Capture the cell that displays the provided text and extract its [x, y] central coordinate. 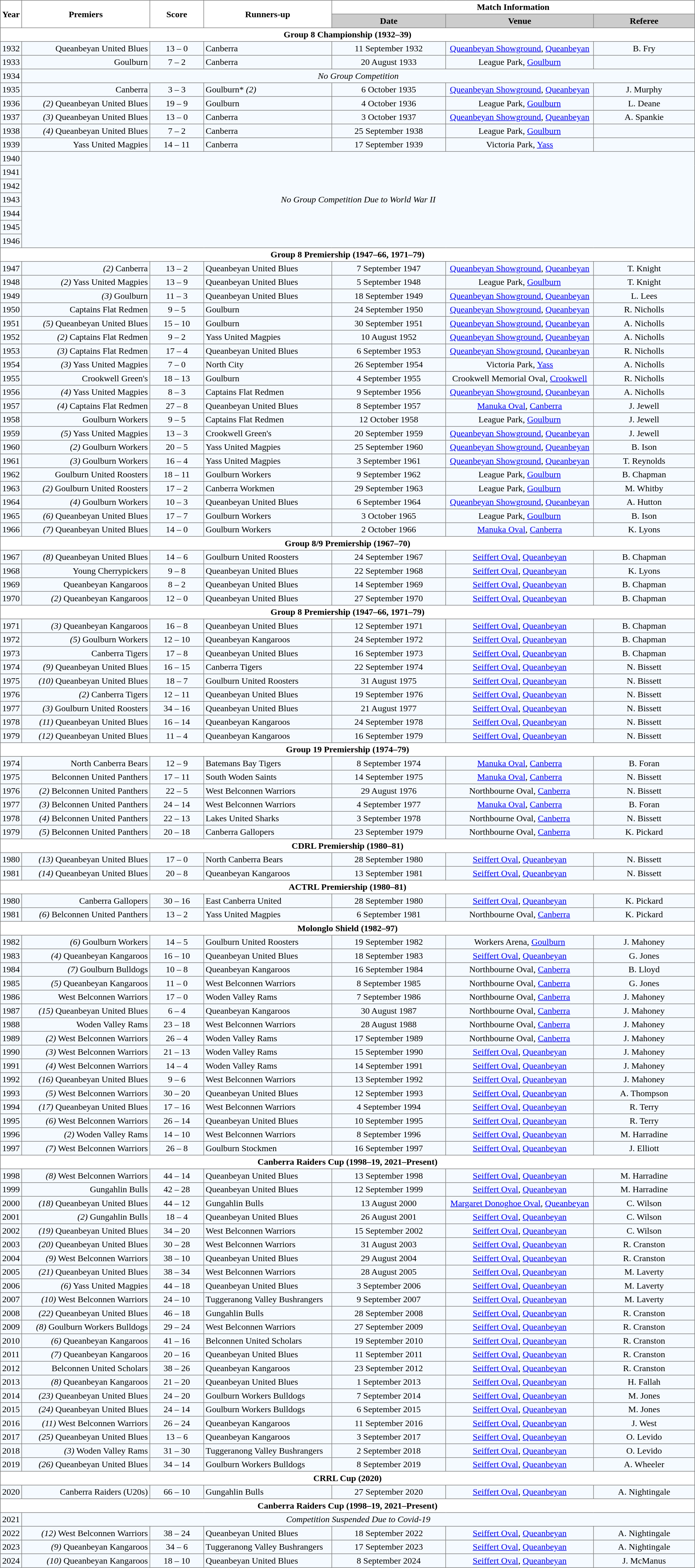
B. Lloyd [644, 970]
1962 [11, 475]
16 – 10 [177, 956]
Crookwell Memorial Oval, Crookwell [520, 378]
J. McManus [644, 1561]
Runners-up [268, 14]
(4) Belconnen United Panthers [86, 818]
24 September 1967 [389, 557]
(9) Queanbeyan United Blues [86, 667]
(3) Goulburn Workers [86, 461]
18 September 1983 [389, 956]
Batemans Bay Tigers [268, 763]
21 – 13 [177, 1052]
7 September 2014 [389, 1396]
2021 [11, 1520]
12 September 1993 [389, 1093]
4 September 1977 [389, 805]
H. Fallah [644, 1382]
1988 [11, 1025]
1940 [11, 158]
Group 8/9 Premiership (1967–70) [347, 543]
1957 [11, 406]
1959 [11, 433]
4 September 1994 [389, 1107]
31 August 1975 [389, 681]
1936 [11, 103]
(13) Queanbeyan United Blues [86, 860]
8 – 3 [177, 392]
12 – 11 [177, 695]
2012 [11, 1368]
14 – 4 [177, 1066]
18 – 10 [177, 1561]
2016 [11, 1423]
(5) Yass United Magpies [86, 433]
(2) Goulburn Workers [86, 447]
18 September 1949 [389, 296]
17 September 2023 [389, 1547]
20 – 18 [177, 832]
1955 [11, 378]
11 September 2016 [389, 1423]
8 September 1985 [389, 983]
Lakes United Sharks [268, 818]
14 – 10 [177, 1135]
Goulburn* (2) [268, 90]
16 – 4 [177, 461]
(5) Queanbeyan Kangaroos [86, 983]
(2) Canberra Tigers [86, 695]
30 September 1951 [389, 323]
Venue [520, 21]
2003 [11, 1245]
6 – 4 [177, 1011]
(2) Queanbeyan United Blues [86, 103]
1989 [11, 1038]
Score [177, 14]
1970 [11, 598]
17 – 11 [177, 777]
12 – 10 [177, 640]
Young Cherrypickers [86, 571]
(22) Queanbeyan United Blues [86, 1313]
22 September 1974 [389, 667]
10 – 3 [177, 502]
28 August 2005 [389, 1272]
Match Information [513, 7]
(10) Queanbeyan Kangaroos [86, 1561]
(2) West Belconnen Warriors [86, 1038]
15 – 10 [177, 323]
18 – 13 [177, 378]
17 September 1939 [389, 145]
1964 [11, 502]
(21) Queanbeyan United Blues [86, 1272]
26 September 1954 [389, 365]
L. Deane [644, 103]
23 September 1979 [389, 832]
(5) Goulburn Workers [86, 640]
19 September 1976 [389, 695]
11 September 2011 [389, 1355]
29 – 24 [177, 1327]
CRRL Cup (2020) [347, 1478]
2015 [11, 1410]
(5) Belconnen United Panthers [86, 832]
14 – 0 [177, 530]
(9) West Belconnen Warriors [86, 1258]
(12) West Belconnen Warriors [86, 1533]
1943 [11, 200]
34 – 20 [177, 1231]
Year [11, 14]
14 – 6 [177, 557]
(6) West Belconnen Warriors [86, 1121]
9 September 1962 [389, 475]
19 September 1982 [389, 942]
1995 [11, 1121]
(2) Queanbeyan Kangaroos [86, 598]
6 September 1981 [389, 915]
1992 [11, 1080]
46 – 18 [177, 1313]
1967 [11, 557]
(4) Goulburn Workers [86, 502]
16 – 14 [177, 722]
24 – 10 [177, 1300]
(6) Queanbeyan United Blues [86, 516]
9 – 6 [177, 1080]
2018 [11, 1451]
A. Wheeler [644, 1465]
(14) Queanbeyan United Blues [86, 873]
30 August 1987 [389, 1011]
1994 [11, 1107]
(3) Yass United Magpies [86, 365]
J. Murphy [644, 90]
26 August 2001 [389, 1217]
2000 [11, 1203]
11 – 0 [177, 983]
2022 [11, 1533]
1939 [11, 145]
12 – 0 [177, 598]
14 September 1975 [389, 777]
(2) Woden Valley Rams [86, 1135]
2013 [11, 1382]
1993 [11, 1093]
(4) Captains Flat Redmen [86, 406]
18 September 2022 [389, 1533]
3 September 1978 [389, 818]
1953 [11, 351]
1966 [11, 530]
23 – 18 [177, 1025]
Premiers [86, 14]
2017 [11, 1437]
(11) Queanbeyan United Blues [86, 722]
2024 [11, 1561]
No Group Competition Due to World War II [358, 199]
12 – 9 [177, 763]
34 – 6 [177, 1547]
Molonglo Shield (1982–97) [347, 928]
20 – 8 [177, 873]
30 – 16 [177, 901]
27 September 1970 [389, 598]
24 September 1978 [389, 722]
13 September 1998 [389, 1176]
38 – 24 [177, 1533]
11 September 1932 [389, 48]
2005 [11, 1272]
2 September 2018 [389, 1451]
4 October 1936 [389, 103]
1965 [11, 516]
1963 [11, 488]
(7) West Belconnen Warriors [86, 1148]
22 – 13 [177, 818]
1996 [11, 1135]
3 – 3 [177, 90]
27 September 2009 [389, 1327]
22 – 5 [177, 791]
10 – 8 [177, 970]
J. Elliott [644, 1148]
41 – 16 [177, 1341]
A. Spankie [644, 117]
B. Fry [644, 48]
1947 [11, 268]
(3) Belconnen United Panthers [86, 805]
28 August 1988 [389, 1025]
16 – 8 [177, 626]
13 September 1992 [389, 1080]
7 September 1986 [389, 997]
(3) Woden Valley Rams [86, 1451]
1999 [11, 1190]
(7) Queanbeyan Kangaroos [86, 1355]
1935 [11, 90]
1997 [11, 1148]
17 – 8 [177, 653]
27 – 8 [177, 406]
(8) West Belconnen Warriors [86, 1176]
3 October 1965 [389, 516]
L. Lees [644, 296]
2010 [11, 1341]
1932 [11, 48]
6 September 2015 [389, 1410]
9 September 1956 [389, 392]
2019 [11, 1465]
1933 [11, 62]
(7) Queanbeyan United Blues [86, 530]
(3) Goulburn United Roosters [86, 708]
13 – 9 [177, 282]
3 October 1937 [389, 117]
3 September 1961 [389, 461]
1951 [11, 323]
(9) Queanbeyan Kangaroos [86, 1547]
2007 [11, 1300]
8 September 2019 [389, 1465]
1968 [11, 571]
(6) Goulburn Workers [86, 942]
1961 [11, 461]
1945 [11, 227]
Workers Arena, Goulburn [520, 942]
38 – 26 [177, 1368]
14 – 11 [177, 145]
(17) Queanbeyan United Blues [86, 1107]
(7) Goulburn Bulldogs [86, 970]
1984 [11, 970]
1946 [11, 241]
1948 [11, 282]
1985 [11, 983]
19 September 2010 [389, 1341]
(3) West Belconnen Warriors [86, 1052]
38 – 34 [177, 1272]
18 – 11 [177, 475]
East Canberra United [268, 901]
8 September 1974 [389, 763]
(6) Belconnen United Panthers [86, 915]
19 – 9 [177, 103]
Margaret Donoghoe Oval, Queanbeyan [520, 1203]
3 September 2006 [389, 1286]
29 August 2004 [389, 1258]
No Group Competition [358, 76]
1986 [11, 997]
(6) Queanbeyan Kangaroos [86, 1341]
30 – 28 [177, 1245]
17 – 4 [177, 351]
(3) Goulburn [86, 296]
2001 [11, 1217]
(4) Yass United Magpies [86, 392]
(2) Yass United Magpies [86, 282]
29 September 1963 [389, 488]
(19) Queanbeyan United Blues [86, 1231]
1 September 2013 [389, 1382]
66 – 10 [177, 1492]
(26) Queanbeyan United Blues [86, 1465]
Group 19 Premiership (1974–79) [347, 750]
(11) West Belconnen Warriors [86, 1423]
South Woden Saints [268, 777]
14 – 5 [177, 942]
13 September 1981 [389, 873]
(4) Queanbeyan Kangaroos [86, 956]
A. Hutton [644, 502]
26 – 4 [177, 1038]
5 September 1948 [389, 282]
T. Reynolds [644, 461]
(8) Queanbeyan United Blues [86, 557]
2006 [11, 1286]
26 – 24 [177, 1423]
1960 [11, 447]
(2) Belconnen United Panthers [86, 791]
2002 [11, 1231]
25 September 1960 [389, 447]
(8) Queanbeyan Kangaroos [86, 1382]
(6) Yass United Magpies [86, 1286]
1998 [11, 1176]
20 August 1933 [389, 62]
1954 [11, 365]
13 – 3 [177, 433]
27 September 2020 [389, 1492]
(16) Queanbeyan United Blues [86, 1080]
11 – 3 [177, 296]
6 October 1935 [389, 90]
1956 [11, 392]
17 September 1989 [389, 1038]
44 – 18 [177, 1286]
22 September 1968 [389, 571]
(3) Captains Flat Redmen [86, 351]
8 September 1957 [389, 406]
16 September 1997 [389, 1148]
(5) West Belconnen Warriors [86, 1093]
26 – 8 [177, 1148]
10 August 1952 [389, 337]
Belconnen United Panthers [86, 777]
(3) Queanbeyan United Blues [86, 117]
A. Thompson [644, 1093]
21 – 20 [177, 1382]
16 – 15 [177, 667]
9 – 8 [177, 571]
2011 [11, 1355]
8 September 1996 [389, 1135]
10 September 1995 [389, 1121]
2 October 1966 [389, 530]
1971 [11, 626]
34 – 14 [177, 1465]
25 September 1938 [389, 131]
North City [268, 365]
20 – 16 [177, 1355]
1950 [11, 310]
1983 [11, 956]
8 – 2 [177, 585]
(2) Gungahlin Bulls [86, 1217]
21 August 1977 [389, 708]
(25) Queanbeyan United Blues [86, 1437]
15 September 1990 [389, 1052]
1934 [11, 76]
38 – 10 [177, 1258]
(5) Queanbeyan United Blues [86, 323]
6 September 1953 [389, 351]
2009 [11, 1327]
20 September 1959 [389, 433]
(2) Captains Flat Redmen [86, 337]
14 September 1991 [389, 1066]
(2) Canberra [86, 268]
9 September 2007 [389, 1300]
18 – 4 [177, 1217]
1972 [11, 640]
(23) Queanbeyan United Blues [86, 1396]
13 August 2000 [389, 1203]
(12) Queanbeyan United Blues [86, 736]
29 August 1976 [389, 791]
1937 [11, 117]
16 September 1984 [389, 970]
(4) Queanbeyan United Blues [86, 131]
31 – 30 [177, 1451]
Canberra Workmen [268, 488]
Canberra Raiders (U20s) [86, 1492]
(4) West Belconnen Warriors [86, 1066]
12 September 1999 [389, 1190]
18 – 7 [177, 681]
ACTRL Premiership (1980–81) [347, 887]
16 September 1979 [389, 736]
1969 [11, 585]
1958 [11, 420]
17 – 7 [177, 516]
4 September 1955 [389, 378]
(18) Queanbeyan United Blues [86, 1203]
44 – 12 [177, 1203]
(24) Queanbeyan United Blues [86, 1410]
Competition Suspended Due to Covid-19 [358, 1520]
1987 [11, 1011]
24 September 1972 [389, 640]
1944 [11, 213]
1942 [11, 186]
1982 [11, 942]
16 September 1973 [389, 653]
34 – 16 [177, 708]
13 – 6 [177, 1437]
7 September 1947 [389, 268]
6 September 1964 [389, 502]
26 – 14 [177, 1121]
(10) Queanbeyan United Blues [86, 681]
1941 [11, 172]
12 October 1958 [389, 420]
(10) West Belconnen Warriors [86, 1300]
23 September 2012 [389, 1368]
CDRL Premiership (1980–81) [347, 846]
J. West [644, 1423]
(20) Queanbeyan United Blues [86, 1245]
M. Whitby [644, 488]
42 – 28 [177, 1190]
1991 [11, 1066]
1973 [11, 653]
31 August 2003 [389, 1245]
1938 [11, 131]
7 – 0 [177, 365]
15 September 2002 [389, 1231]
8 September 2024 [389, 1561]
1949 [11, 296]
2023 [11, 1547]
2008 [11, 1313]
(2) Goulburn United Roosters [86, 488]
2014 [11, 1396]
9 – 2 [177, 337]
(3) Queanbeyan Kangaroos [86, 626]
11 – 4 [177, 736]
(8) Goulburn Workers Bulldogs [86, 1327]
20 – 5 [177, 447]
1990 [11, 1052]
12 September 1971 [389, 626]
2020 [11, 1492]
28 September 2008 [389, 1313]
17 – 2 [177, 488]
(15) Queanbeyan United Blues [86, 1011]
14 September 1969 [389, 585]
24 September 1950 [389, 310]
Goulburn Stockmen [268, 1148]
Date [389, 21]
Group 8 Championship (1932–39) [347, 35]
2004 [11, 1258]
44 – 14 [177, 1176]
17 – 16 [177, 1107]
3 September 2017 [389, 1437]
24 – 20 [177, 1396]
Referee [644, 21]
1952 [11, 337]
30 – 20 [177, 1093]
